Locate the cell with the specified text and output its (X, Y) center coordinate. 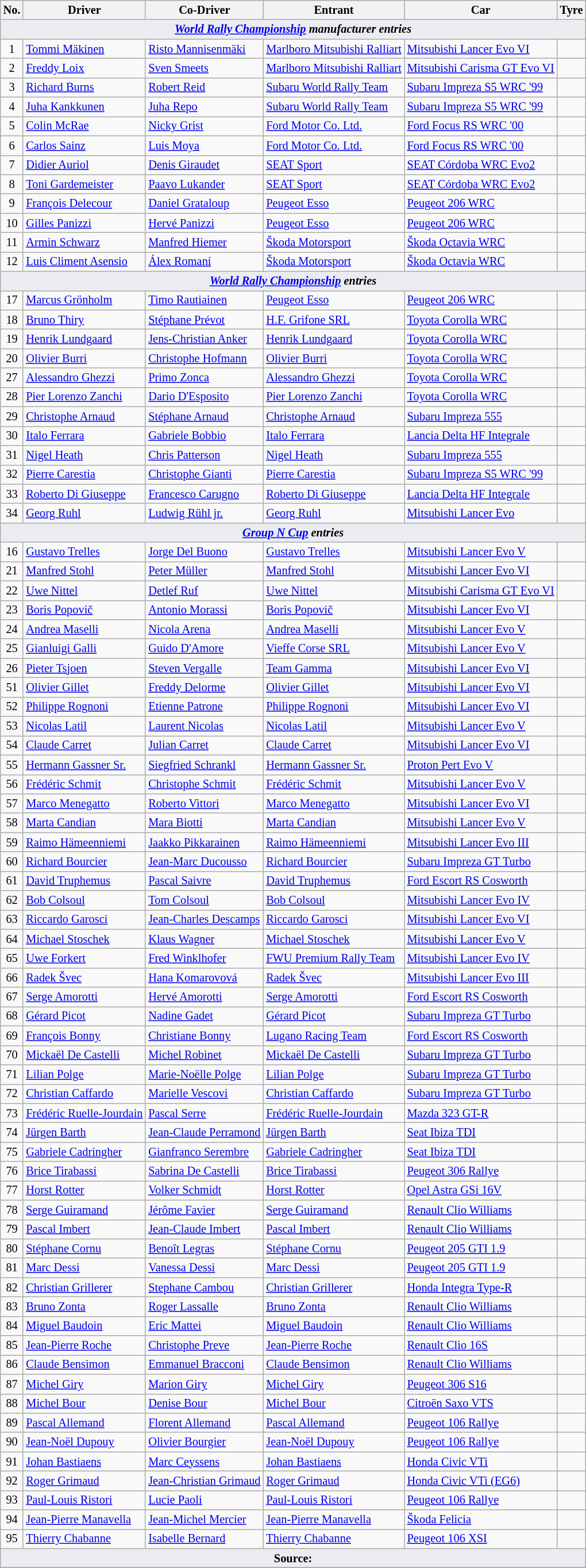
21 (12, 571)
Detlef Ruf (205, 591)
Car (481, 10)
Tyre (572, 10)
Juha Repo (205, 107)
63 (12, 919)
33 (12, 494)
1 (12, 49)
62 (12, 900)
Christiane Bonny (205, 1036)
61 (12, 881)
Source: (293, 1558)
26 (12, 668)
Nicky Grist (205, 126)
Hervé Amorotti (205, 997)
79 (12, 1229)
Jean-Christian Grimaud (205, 1481)
51 (12, 687)
Tommi Mäkinen (84, 49)
Honda Integra Type-R (481, 1287)
Marion Giry (205, 1384)
90 (12, 1442)
Siegfried Schrankl (205, 765)
Hervé Panizzi (205, 223)
58 (12, 823)
Škoda Felicia (481, 1520)
Freddy Loix (84, 68)
Florent Allemand (205, 1423)
Gabriele Bobbio (205, 436)
Luis Climent Asensio (84, 262)
17 (12, 300)
77 (12, 1190)
Pascal Serre (205, 1113)
Stephane Cambou (205, 1287)
Sabrina De Castelli (205, 1171)
Risto Mannisenmäki (205, 49)
93 (12, 1500)
Pieter Tsjoen (84, 668)
World Rally Championship entries (293, 281)
Citroën Saxo VTS (481, 1404)
Daniel Grataloup (205, 204)
Klaus Wagner (205, 939)
Christophe Preve (205, 1345)
Mitsubishi Lancer Evo (481, 513)
Uwe Forkert (84, 959)
95 (12, 1539)
No. (12, 10)
Lugano Racing Team (333, 1036)
12 (12, 262)
Jorge Del Buono (205, 552)
Carlos Sainz (84, 145)
Roberto Vittori (205, 803)
Peter Müller (205, 571)
Group N Cup entries (293, 532)
Mara Biotti (205, 823)
80 (12, 1248)
Proton Pert Evo V (481, 765)
Nadine Gadet (205, 1016)
Mazda 323 GT-R (481, 1113)
Dario D'Esposito (205, 397)
2 (12, 68)
5 (12, 126)
54 (12, 745)
Peugeot 306 Rallye (481, 1171)
Antonio Morassi (205, 610)
18 (12, 320)
82 (12, 1287)
Jean-Michel Mercier (205, 1520)
Renault Clio 16S (481, 1345)
Toni Gardemeister (84, 184)
57 (12, 803)
François Bonny (84, 1036)
64 (12, 939)
Jean-Charles Descamps (205, 919)
Sven Smeets (205, 68)
Fred Winklhofer (205, 959)
Timo Rautiainen (205, 300)
Gianfranco Serembre (205, 1152)
Honda Civic VTi (EG6) (481, 1481)
Stéphane Prévot (205, 320)
Jens-Christian Anker (205, 339)
84 (12, 1326)
69 (12, 1036)
Entrant (333, 10)
23 (12, 610)
25 (12, 649)
Honda Civic VTi (481, 1462)
Francesco Carugno (205, 494)
Christophe Schmit (205, 784)
Laurent Nicolas (205, 726)
66 (12, 977)
Olivier Bourgier (205, 1442)
4 (12, 107)
World Rally Championship manufacturer entries (293, 29)
Gilles Panizzi (84, 223)
Colin McRae (84, 126)
Primo Zonca (205, 378)
Tom Colsoul (205, 900)
91 (12, 1462)
Christophe Hofmann (205, 358)
Etienne Patrone (205, 707)
Jean-Claude Imbert (205, 1229)
11 (12, 242)
20 (12, 358)
Marc Ceyssens (205, 1462)
70 (12, 1055)
92 (12, 1481)
Marie-Noëlle Polge (205, 1074)
94 (12, 1520)
Pascal Saivre (205, 881)
16 (12, 552)
Stéphane Arnaud (205, 416)
Vieffe Corse SRL (333, 649)
75 (12, 1152)
27 (12, 378)
Team Gamma (333, 668)
Nicola Arena (205, 629)
Hana Komarovová (205, 977)
76 (12, 1171)
Freddy Delorme (205, 687)
6 (12, 145)
Roger Lassalle (205, 1306)
Co-Driver (205, 10)
3 (12, 87)
30 (12, 436)
Vanessa Dessi (205, 1268)
32 (12, 474)
Gianluigi Galli (84, 649)
60 (12, 861)
François Delecour (84, 204)
Michel Robinet (205, 1055)
83 (12, 1306)
34 (12, 513)
Peugeot 306 S16 (481, 1384)
88 (12, 1404)
68 (12, 1016)
59 (12, 842)
Guido D'Amore (205, 649)
H.F. Grifone SRL (333, 320)
Álex Romaní (205, 262)
Christophe Gianti (205, 474)
Eric Mattei (205, 1326)
72 (12, 1094)
Juha Kankkunen (84, 107)
7 (12, 165)
Jaakko Pikkarainen (205, 842)
22 (12, 591)
Denis Giraudet (205, 165)
Armin Schwarz (84, 242)
Emmanuel Bracconi (205, 1364)
28 (12, 397)
65 (12, 959)
31 (12, 455)
Driver (84, 10)
85 (12, 1345)
71 (12, 1074)
87 (12, 1384)
89 (12, 1423)
Denise Bour (205, 1404)
19 (12, 339)
74 (12, 1132)
24 (12, 629)
55 (12, 765)
Jérôme Favier (205, 1210)
Robert Reid (205, 87)
Opel Astra GSi 16V (481, 1190)
FWU Premium Rally Team (333, 959)
Paavo Lukander (205, 184)
78 (12, 1210)
Isabelle Bernard (205, 1539)
Bruno Thiry (84, 320)
81 (12, 1268)
Didier Auriol (84, 165)
56 (12, 784)
Chris Patterson (205, 455)
52 (12, 707)
29 (12, 416)
Marielle Vescovi (205, 1094)
Richard Burns (84, 87)
73 (12, 1113)
53 (12, 726)
Peugeot 106 XSI (481, 1539)
Manfred Hiemer (205, 242)
Steven Vergalle (205, 668)
86 (12, 1364)
Ludwig Rühl jr. (205, 513)
Lucie Paoli (205, 1500)
Luis Moya (205, 145)
9 (12, 204)
Jean-Marc Ducousso (205, 861)
67 (12, 997)
8 (12, 184)
Jean-Claude Perramond (205, 1132)
Julian Carret (205, 745)
10 (12, 223)
Volker Schmidt (205, 1190)
Marcus Grönholm (84, 300)
Benoît Legras (205, 1248)
